Determine the (x, y) coordinate at the center of the cell enclosing the given text.  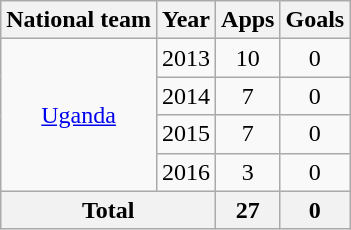
Apps (248, 20)
3 (248, 172)
2016 (186, 172)
2014 (186, 96)
27 (248, 210)
2013 (186, 58)
2015 (186, 134)
Total (108, 210)
10 (248, 58)
Goals (315, 20)
Year (186, 20)
National team (79, 20)
Uganda (79, 115)
